Extract the (X, Y) coordinate from the center of the cell holding the provided text.  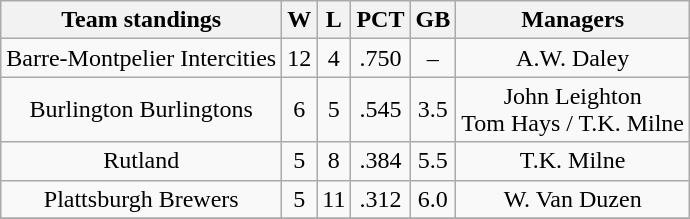
W (300, 20)
5.5 (433, 161)
6.0 (433, 199)
12 (300, 58)
Rutland (142, 161)
.384 (380, 161)
Plattsburgh Brewers (142, 199)
3.5 (433, 110)
8 (334, 161)
Barre-Montpelier Intercities (142, 58)
.312 (380, 199)
GB (433, 20)
Managers (573, 20)
11 (334, 199)
4 (334, 58)
.545 (380, 110)
.750 (380, 58)
PCT (380, 20)
Team standings (142, 20)
– (433, 58)
T.K. Milne (573, 161)
A.W. Daley (573, 58)
W. Van Duzen (573, 199)
6 (300, 110)
Burlington Burlingtons (142, 110)
L (334, 20)
John LeightonTom Hays / T.K. Milne (573, 110)
